Determine the (x, y) coordinate at the center of the cell enclosing the given text.  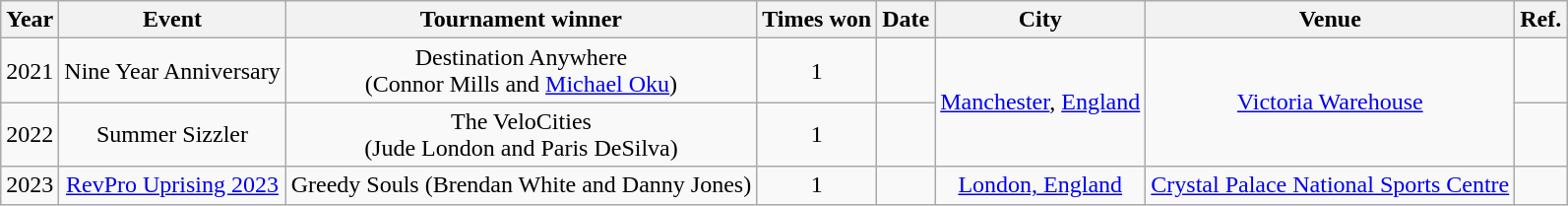
Victoria Warehouse (1331, 103)
Nine Year Anniversary (172, 71)
2022 (30, 134)
Crystal Palace National Sports Centre (1331, 185)
Times won (817, 20)
Ref. (1541, 20)
Destination Anywhere(Connor Mills and Michael Oku) (522, 71)
Greedy Souls (Brendan White and Danny Jones) (522, 185)
The VeloCities(Jude London and Paris DeSilva) (522, 134)
Manchester, England (1040, 103)
Summer Sizzler (172, 134)
Year (30, 20)
2021 (30, 71)
Venue (1331, 20)
Tournament winner (522, 20)
Date (906, 20)
RevPro Uprising 2023 (172, 185)
Event (172, 20)
London, England (1040, 185)
2023 (30, 185)
City (1040, 20)
